For the text-containing cell, return its midpoint in [X, Y] coordinate format. 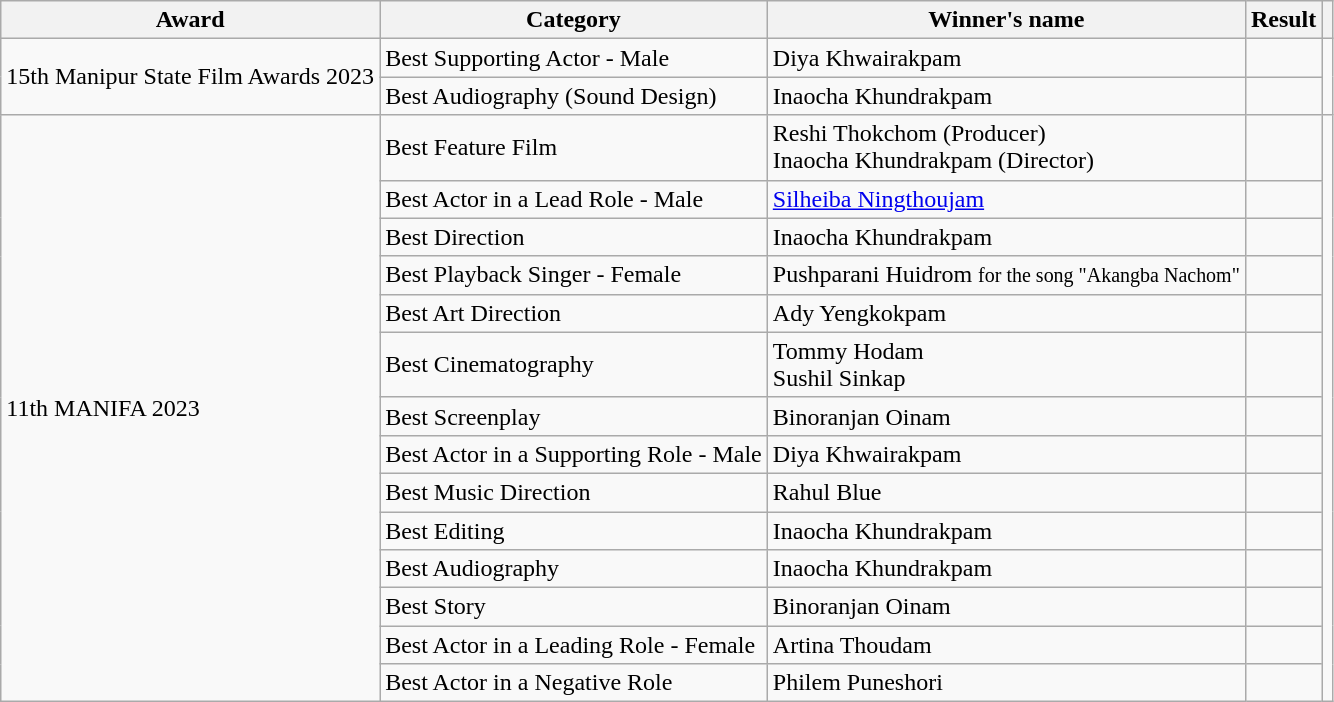
Winner's name [1006, 20]
Best Actor in a Negative Role [574, 683]
Best Actor in a Leading Role - Female [574, 645]
Result [1283, 20]
Silheiba Ningthoujam [1006, 199]
Pushparani Huidrom for the song "Akangba Nachom" [1006, 275]
11th MANIFA 2023 [190, 408]
Best Screenplay [574, 416]
Best Editing [574, 531]
Rahul Blue [1006, 492]
Ady Yengkokpam [1006, 313]
Best Story [574, 607]
Philem Puneshori [1006, 683]
Best Playback Singer - Female [574, 275]
Best Music Direction [574, 492]
Reshi Thokchom (Producer)Inaocha Khundrakpam (Director) [1006, 148]
Best Actor in a Lead Role - Male [574, 199]
Best Art Direction [574, 313]
Award [190, 20]
Best Supporting Actor - Male [574, 58]
Best Actor in a Supporting Role - Male [574, 454]
Tommy HodamSushil Sinkap [1006, 364]
Best Cinematography [574, 364]
Best Audiography [574, 569]
Artina Thoudam [1006, 645]
Best Audiography (Sound Design) [574, 96]
Best Feature Film [574, 148]
15th Manipur State Film Awards 2023 [190, 77]
Category [574, 20]
Best Direction [574, 237]
